Detect which cell encompasses the target text, then output its [X, Y] center coordinate. 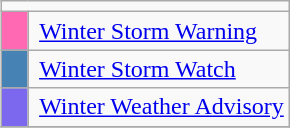
Winter Storm Warning [158, 31]
Winter Weather Advisory [158, 107]
Winter Storm Watch [158, 69]
